Capture the cell that displays the provided text and extract its (X, Y) central coordinate. 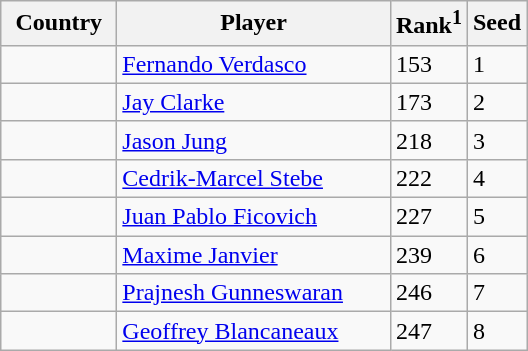
Maxime Janvier (254, 255)
Geoffrey Blancaneaux (254, 331)
239 (428, 255)
6 (496, 255)
3 (496, 140)
Country (59, 24)
Jay Clarke (254, 102)
Prajnesh Gunneswaran (254, 293)
5 (496, 217)
Seed (496, 24)
Juan Pablo Ficovich (254, 217)
218 (428, 140)
2 (496, 102)
8 (496, 331)
247 (428, 331)
Rank1 (428, 24)
4 (496, 178)
227 (428, 217)
1 (496, 64)
222 (428, 178)
Cedrik-Marcel Stebe (254, 178)
173 (428, 102)
153 (428, 64)
246 (428, 293)
Fernando Verdasco (254, 64)
Player (254, 24)
Jason Jung (254, 140)
7 (496, 293)
